Return [X, Y] of the center of cell containing provided text 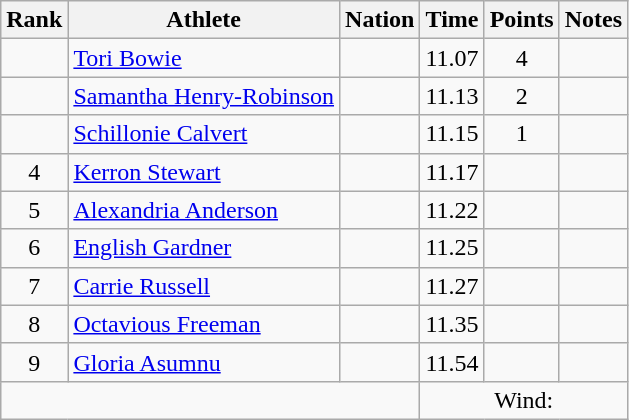
7 [34, 286]
Alexandria Anderson [204, 210]
Tori Bowie [204, 58]
Octavious Freeman [204, 324]
English Gardner [204, 248]
11.35 [452, 324]
Notes [593, 20]
Time [452, 20]
Nation [380, 20]
Kerron Stewart [204, 172]
Samantha Henry-Robinson [204, 96]
1 [522, 134]
11.25 [452, 248]
11.13 [452, 96]
11.15 [452, 134]
5 [34, 210]
Wind: [524, 400]
Carrie Russell [204, 286]
6 [34, 248]
2 [522, 96]
11.54 [452, 362]
11.17 [452, 172]
8 [34, 324]
11.07 [452, 58]
11.27 [452, 286]
Points [522, 20]
9 [34, 362]
Schillonie Calvert [204, 134]
Athlete [204, 20]
11.22 [452, 210]
Gloria Asumnu [204, 362]
Rank [34, 20]
